Identify which cell holds the provided text, then report its [x, y] central coordinate. 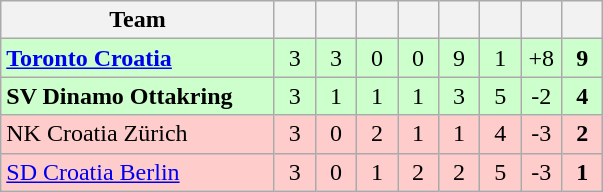
Team [138, 20]
SV Dinamo Ottakring [138, 96]
-2 [542, 96]
+8 [542, 58]
NK Croatia Zürich [138, 134]
SD Croatia Berlin [138, 172]
Toronto Croatia [138, 58]
